Pinpoint the cell where the given text exists, returning its (X, Y) midpoint coordinate. 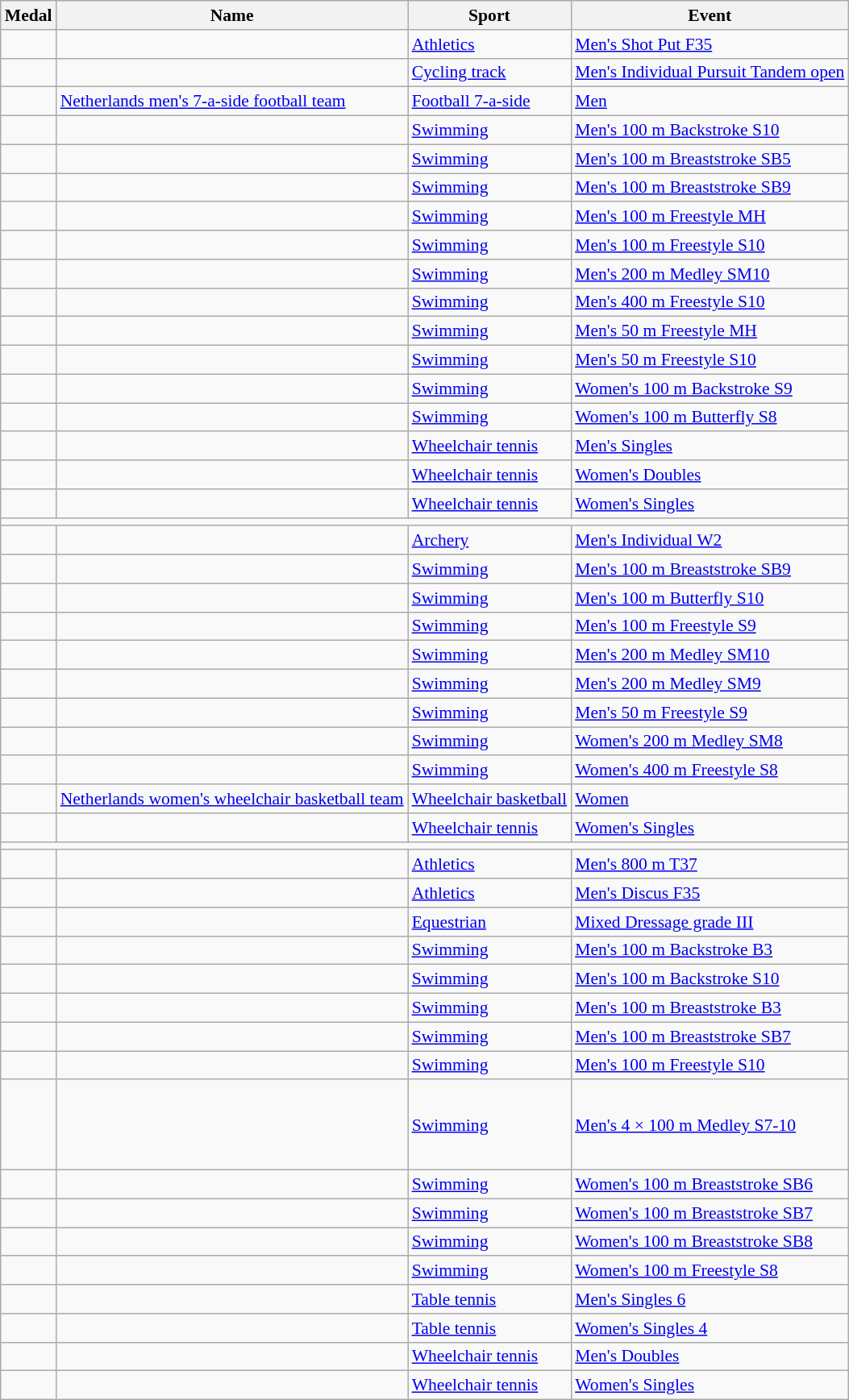
Men's 100 m Butterfly S10 (710, 598)
Netherlands men's 7-a-side football team (232, 102)
Men's Individual W2 (710, 541)
Archery (490, 541)
Women's 200 m Medley SM8 (710, 742)
Men's 100 m Backstroke B3 (710, 950)
Men's 800 m T37 (710, 865)
Men's 100 m Breaststroke B3 (710, 1008)
Men's 50 m Freestyle MH (710, 331)
Wheelchair basketball (490, 799)
Men's Singles 6 (710, 1299)
Men's Doubles (710, 1356)
Men's 100 m Freestyle S9 (710, 626)
Women's 400 m Freestyle S8 (710, 771)
Women's Singles 4 (710, 1328)
Men's 200 m Medley SM9 (710, 684)
Women's 100 m Breaststroke SB8 (710, 1242)
Netherlands women's wheelchair basketball team (232, 799)
Men's Singles (710, 447)
Men (710, 102)
Men's Discus F35 (710, 893)
Mixed Dressage grade III (710, 922)
Medal (29, 15)
Name (232, 15)
Event (710, 15)
Men's 400 m Freestyle S10 (710, 302)
Men's 100 m Breaststroke SB5 (710, 159)
Cycling track (490, 73)
Sport (490, 15)
Men's 50 m Freestyle S9 (710, 712)
Women's Doubles (710, 475)
Men's 50 m Freestyle S10 (710, 360)
Men's 100 m Freestyle MH (710, 217)
Women (710, 799)
Women's 100 m Freestyle S8 (710, 1271)
Football 7-a-side (490, 102)
Women's 100 m Breaststroke SB7 (710, 1213)
Men's 100 m Breaststroke SB7 (710, 1036)
Women's 100 m Butterfly S8 (710, 418)
Men's Shot Put F35 (710, 44)
Equestrian (490, 922)
Women's 100 m Breaststroke SB6 (710, 1185)
Men's Individual Pursuit Tandem open (710, 73)
Women's 100 m Backstroke S9 (710, 388)
Men's 4 × 100 m Medley S7-10 (710, 1125)
